Find where the given text appears and provide that cell's center as [X, Y] coordinate. 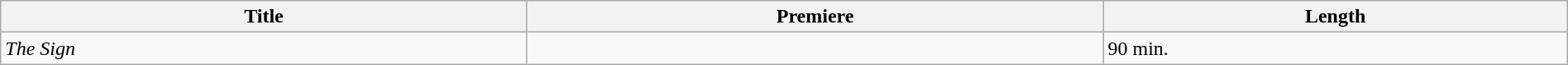
Premiere [815, 17]
The Sign [265, 48]
90 min. [1335, 48]
Title [265, 17]
Length [1335, 17]
